Scan for the cell matching the given text and deliver its (X, Y) coordinate at center. 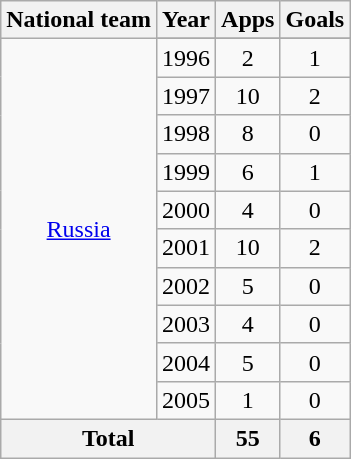
Russia (79, 230)
1998 (186, 134)
2000 (186, 210)
2004 (186, 362)
55 (248, 438)
Total (108, 438)
Goals (315, 20)
2002 (186, 286)
8 (248, 134)
1999 (186, 172)
2001 (186, 248)
1997 (186, 96)
2005 (186, 400)
Year (186, 20)
National team (79, 20)
1996 (186, 58)
Apps (248, 20)
2003 (186, 324)
